Return the (x, y) coordinate for the center point of the cell that contains the specified text.  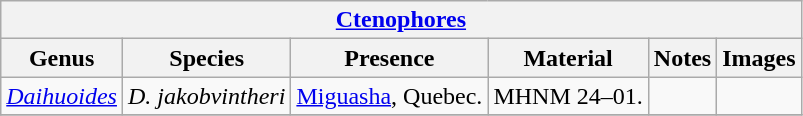
Material (568, 58)
Notes (682, 58)
MHNM 24–01. (568, 96)
Daihuoides (62, 96)
Images (759, 58)
Genus (62, 58)
Ctenophores (401, 20)
Miguasha, Quebec. (390, 96)
D. jakobvintheri (206, 96)
Presence (390, 58)
Species (206, 58)
